Return [x, y] of the center of cell containing provided text 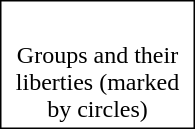
Groups and their liberties (marked by circles) [97, 82]
